Return (x, y) of the center of cell containing provided text 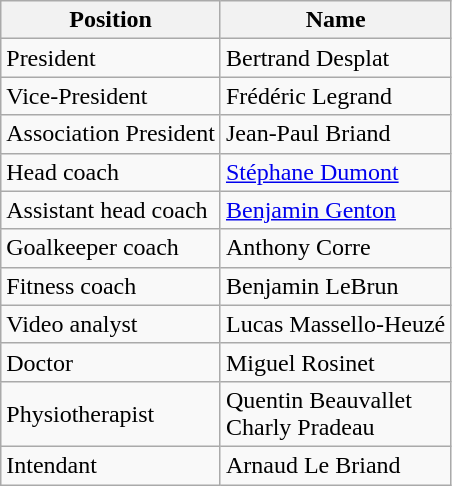
Benjamin Genton (335, 210)
Fitness coach (111, 286)
Position (111, 20)
Video analyst (111, 324)
Vice-President (111, 96)
Goalkeeper coach (111, 248)
Name (335, 20)
Assistant head coach (111, 210)
Association President (111, 134)
Anthony Corre (335, 248)
Miguel Rosinet (335, 362)
President (111, 58)
Lucas Massello-Heuzé (335, 324)
Jean-Paul Briand (335, 134)
Doctor (111, 362)
Intendant (111, 465)
Physiotherapist (111, 414)
Head coach (111, 172)
Arnaud Le Briand (335, 465)
Bertrand Desplat (335, 58)
Stéphane Dumont (335, 172)
Frédéric Legrand (335, 96)
Quentin Beauvallet Charly Pradeau (335, 414)
Benjamin LeBrun (335, 286)
